Capture the cell that displays the provided text and extract its (X, Y) central coordinate. 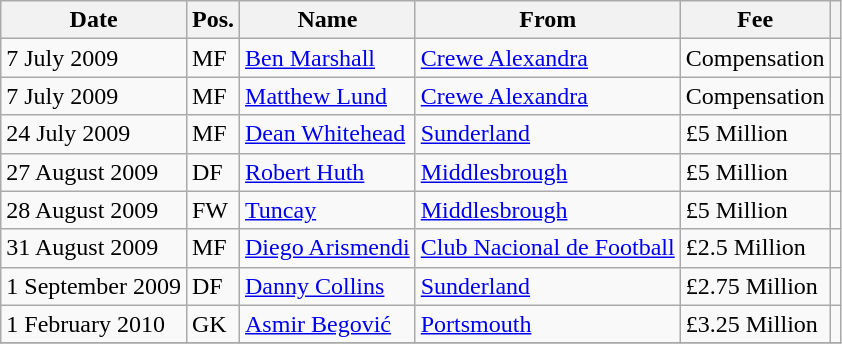
Club Nacional de Football (548, 248)
Fee (755, 20)
Asmir Begović (328, 324)
Robert Huth (328, 172)
Pos. (212, 20)
Matthew Lund (328, 96)
Name (328, 20)
28 August 2009 (94, 210)
From (548, 20)
Ben Marshall (328, 58)
GK (212, 324)
£2.75 Million (755, 286)
Date (94, 20)
Tuncay (328, 210)
31 August 2009 (94, 248)
£3.25 Million (755, 324)
24 July 2009 (94, 134)
£2.5 Million (755, 248)
Danny Collins (328, 286)
FW (212, 210)
Portsmouth (548, 324)
1 February 2010 (94, 324)
27 August 2009 (94, 172)
Dean Whitehead (328, 134)
1 September 2009 (94, 286)
Diego Arismendi (328, 248)
